Find where the given text appears and provide that cell's center as (X, Y) coordinate. 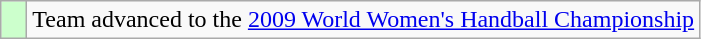
Team advanced to the 2009 World Women's Handball Championship (364, 20)
